Extract the (x, y) coordinate from the center of the cell holding the provided text.  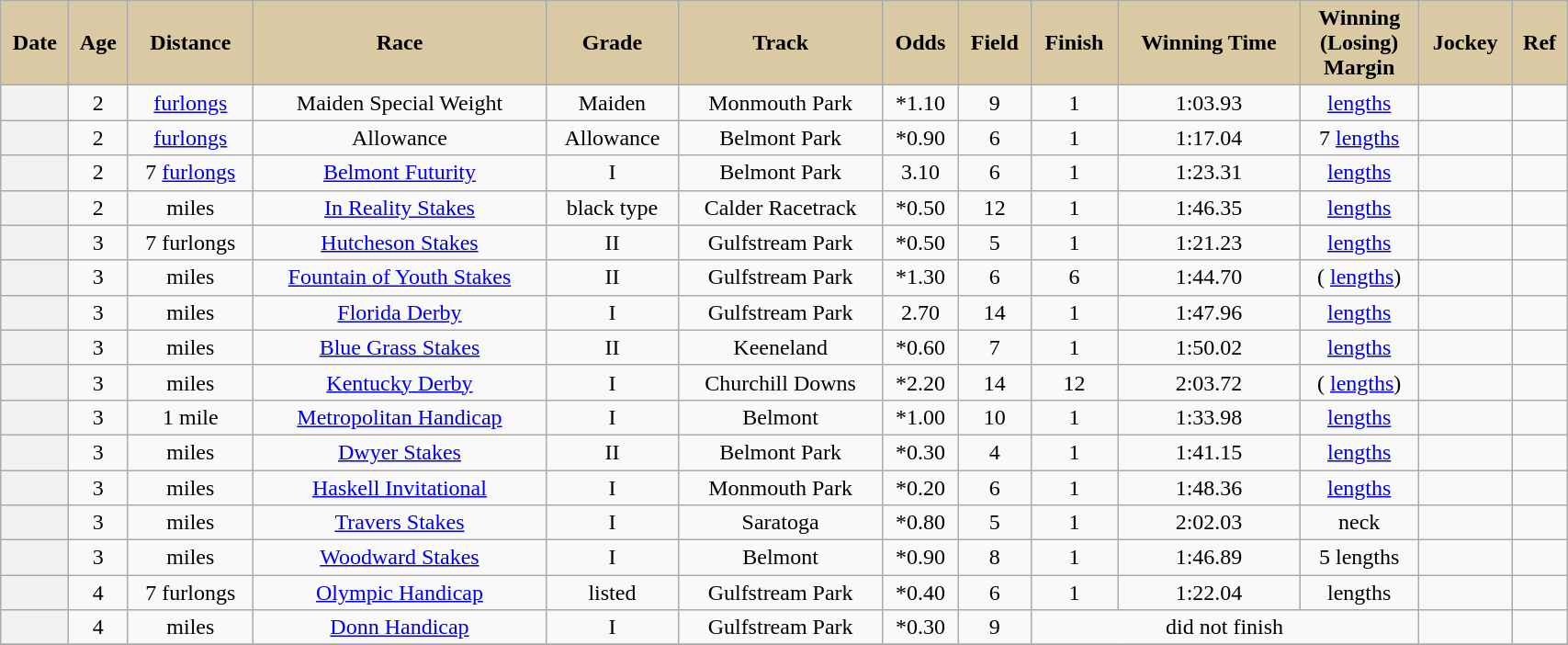
Maiden Special Weight (400, 103)
Florida Derby (400, 312)
Fountain of Youth Stakes (400, 277)
1:46.89 (1209, 558)
Grade (612, 43)
3.10 (920, 173)
*0.80 (920, 523)
Ref (1540, 43)
Calder Racetrack (781, 208)
1:21.23 (1209, 243)
5 lengths (1359, 558)
Dwyer Stakes (400, 452)
1:46.35 (1209, 208)
Race (400, 43)
*2.20 (920, 382)
neck (1359, 523)
1:22.04 (1209, 593)
Date (35, 43)
Metropolitan Handicap (400, 417)
Track (781, 43)
Keeneland (781, 347)
1:41.15 (1209, 452)
1:44.70 (1209, 277)
1:48.36 (1209, 488)
Donn Handicap (400, 628)
1:03.93 (1209, 103)
2:03.72 (1209, 382)
*0.60 (920, 347)
8 (994, 558)
Woodward Stakes (400, 558)
7 (994, 347)
1:50.02 (1209, 347)
Age (98, 43)
Blue Grass Stakes (400, 347)
1:47.96 (1209, 312)
*0.40 (920, 593)
1:33.98 (1209, 417)
Kentucky Derby (400, 382)
*1.30 (920, 277)
black type (612, 208)
7 lengths (1359, 138)
2.70 (920, 312)
Travers Stakes (400, 523)
Winning(Losing)Margin (1359, 43)
10 (994, 417)
1:17.04 (1209, 138)
Olympic Handicap (400, 593)
Belmont Futurity (400, 173)
Hutcheson Stakes (400, 243)
Finish (1074, 43)
*1.00 (920, 417)
Maiden (612, 103)
*0.20 (920, 488)
Distance (191, 43)
Haskell Invitational (400, 488)
In Reality Stakes (400, 208)
Field (994, 43)
Churchill Downs (781, 382)
2:02.03 (1209, 523)
1:23.31 (1209, 173)
1 mile (191, 417)
listed (612, 593)
Winning Time (1209, 43)
Jockey (1466, 43)
Saratoga (781, 523)
Odds (920, 43)
did not finish (1224, 628)
*1.10 (920, 103)
